Capture the cell that displays the provided text and extract its [x, y] central coordinate. 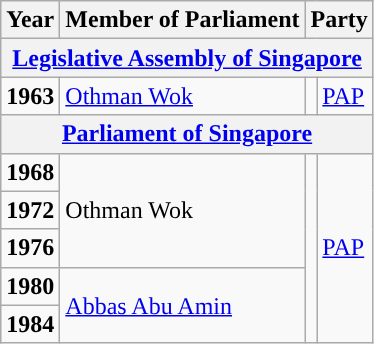
Legislative Assembly of Singapore [188, 58]
1980 [30, 286]
Year [30, 20]
Parliament of Singapore [188, 134]
1968 [30, 172]
Member of Parliament [182, 20]
Party [339, 20]
1976 [30, 248]
1963 [30, 96]
1984 [30, 324]
1972 [30, 210]
Abbas Abu Amin [182, 305]
